Scan for the cell matching the given text and deliver its (x, y) coordinate at center. 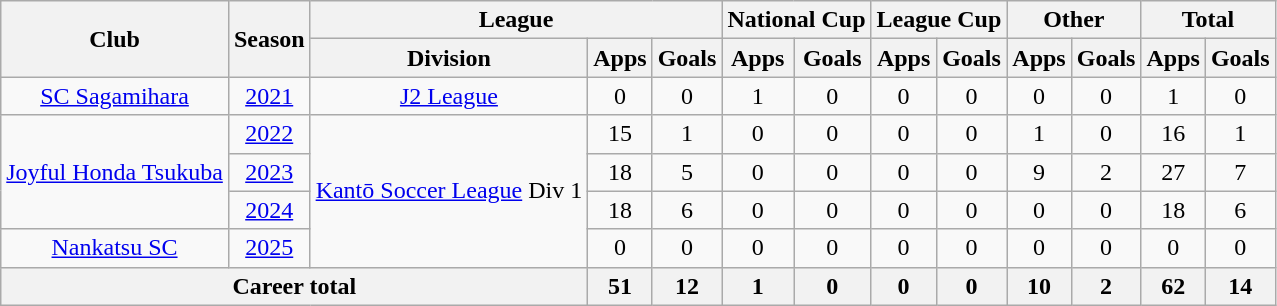
7 (1240, 172)
National Cup (796, 20)
Season (269, 39)
J2 League (449, 96)
2024 (269, 210)
League Cup (939, 20)
2023 (269, 172)
16 (1173, 134)
27 (1173, 172)
2021 (269, 96)
51 (620, 286)
Career total (294, 286)
SC Sagamihara (115, 96)
Club (115, 39)
League (516, 20)
62 (1173, 286)
Total (1208, 20)
Other (1074, 20)
Kantō Soccer League Div 1 (449, 191)
2022 (269, 134)
9 (1039, 172)
Joyful Honda Tsukuba (115, 172)
5 (687, 172)
Nankatsu SC (115, 248)
14 (1240, 286)
15 (620, 134)
12 (687, 286)
Division (449, 58)
2025 (269, 248)
10 (1039, 286)
